Identify which cell holds the provided text, then report its (X, Y) central coordinate. 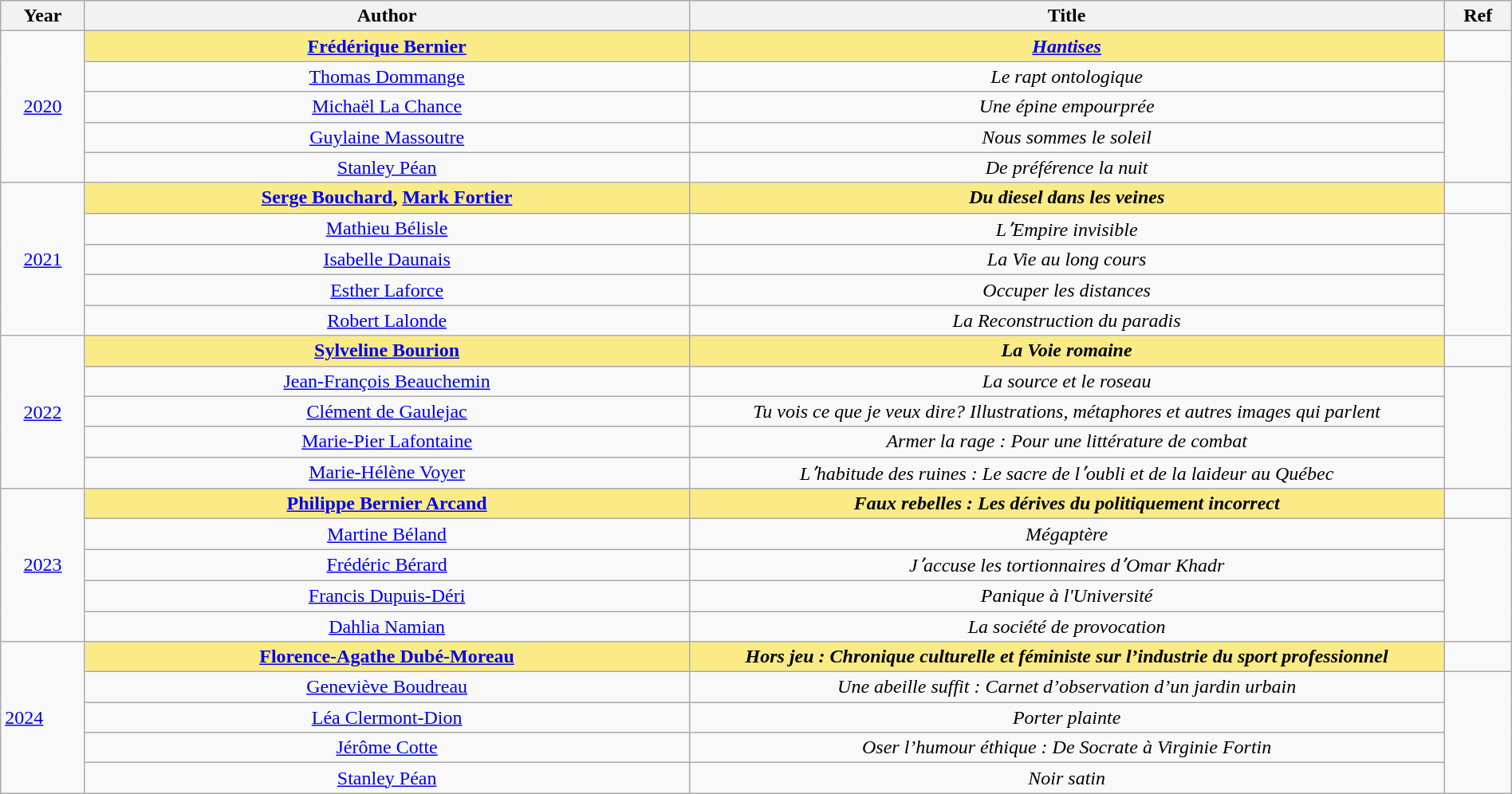
Léa Clermont-Dion (387, 717)
Panique à l'Université (1067, 595)
Jʼaccuse les tortionnaires dʼOmar Khadr (1067, 565)
La source et le roseau (1067, 381)
Faux rebelles : Les dérives du politiquement incorrect (1067, 504)
Le rapt ontologique (1067, 77)
Marie-Pier Lafontaine (387, 442)
La Voie romaine (1067, 351)
Title (1067, 16)
Guylaine Massoutre (387, 137)
Nous sommes le soleil (1067, 137)
Mégaptère (1067, 534)
Thomas Dommange (387, 77)
Occuper les distances (1067, 290)
Mathieu Bélisle (387, 229)
La société de provocation (1067, 626)
2024 (43, 717)
Porter plainte (1067, 717)
Robert Lalonde (387, 320)
Philippe Bernier Arcand (387, 504)
Noir satin (1067, 778)
2022 (43, 412)
Serge Bouchard, Mark Fortier (387, 198)
Year (43, 16)
2023 (43, 565)
Michaël La Chance (387, 107)
La Reconstruction du paradis (1067, 320)
Une épine empourprée (1067, 107)
Une abeille suffit : Carnet d’observation d’un jardin urbain (1067, 687)
Clément de Gaulejac (387, 411)
Francis Dupuis-Déri (387, 595)
Jean-François Beauchemin (387, 381)
Ref (1478, 16)
Oser l’humour éthique : De Socrate à Virginie Fortin (1067, 748)
2021 (43, 259)
Hantises (1067, 46)
Martine Béland (387, 534)
Armer la rage : Pour une littérature de combat (1067, 442)
Hors jeu : Chronique culturelle et féministe sur l’industrie du sport professionnel (1067, 657)
LʼEmpire invisible (1067, 229)
De préférence la nuit (1067, 167)
La Vie au long cours (1067, 260)
Sylveline Bourion (387, 351)
Author (387, 16)
Frédéric Bérard (387, 565)
Dahlia Namian (387, 626)
Tu vois ce que je veux dire? Illustrations, métaphores et autres images qui parlent (1067, 411)
Jérôme Cotte (387, 748)
Lʼhabitude des ruines : Le sacre de lʼoubli et de la laideur au Québec (1067, 473)
2020 (43, 107)
Isabelle Daunais (387, 260)
Geneviève Boudreau (387, 687)
Florence-Agathe Dubé-Moreau (387, 657)
Esther Laforce (387, 290)
Marie-Hélène Voyer (387, 473)
Frédérique Bernier (387, 46)
Du diesel dans les veines (1067, 198)
